Determine the (x, y) coordinate at the center of the cell enclosing the given text.  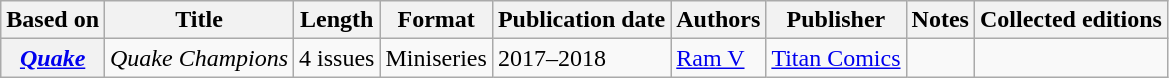
Authors (718, 20)
Notes (940, 20)
Based on (53, 20)
Titan Comics (836, 58)
Publication date (581, 20)
Length (337, 20)
Ram V (718, 58)
2017–2018 (581, 58)
Publisher (836, 20)
Miniseries (436, 58)
Title (200, 20)
Format (436, 20)
Collected editions (1070, 20)
4 issues (337, 58)
Quake (53, 58)
Quake Champions (200, 58)
